Extract the [x, y] coordinate from the center of the cell holding the provided text.  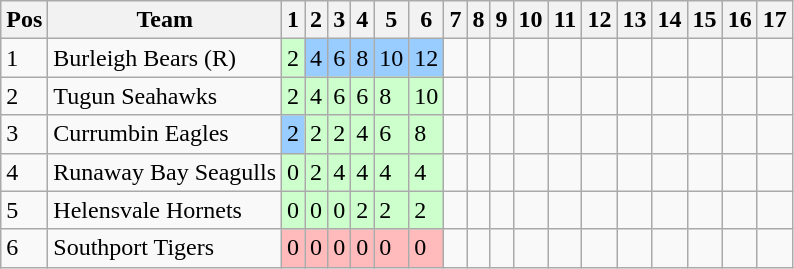
9 [502, 20]
15 [704, 20]
Pos [24, 20]
7 [456, 20]
Team [165, 20]
16 [740, 20]
Currumbin Eagles [165, 134]
14 [670, 20]
Runaway Bay Seagulls [165, 172]
17 [774, 20]
Tugun Seahawks [165, 96]
Southport Tigers [165, 248]
Helensvale Hornets [165, 210]
11 [565, 20]
13 [634, 20]
Burleigh Bears (R) [165, 58]
